Search for the cell housing the specified text and yield its (x, y) center coordinate. 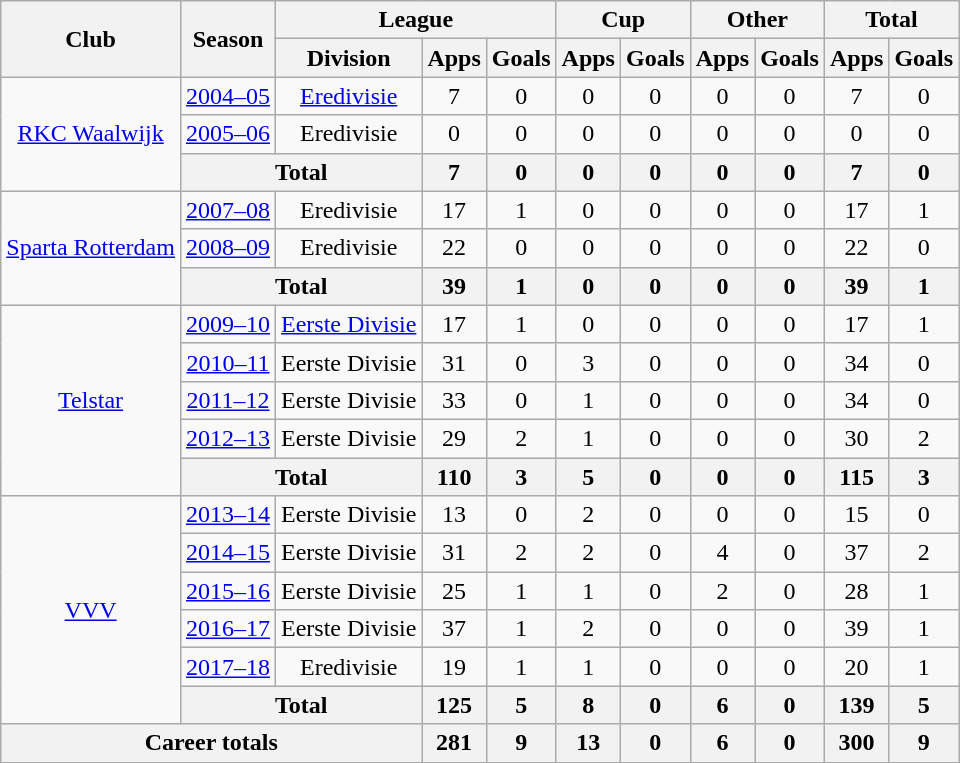
4 (722, 553)
15 (856, 515)
2012–13 (228, 438)
Division (349, 58)
Sparta Rotterdam (91, 248)
League (416, 20)
2015–16 (228, 591)
2010–11 (228, 362)
Career totals (212, 743)
Club (91, 39)
125 (454, 705)
2005–06 (228, 134)
2009–10 (228, 324)
Telstar (91, 400)
2011–12 (228, 400)
2004–05 (228, 96)
110 (454, 477)
8 (588, 705)
2008–09 (228, 248)
139 (856, 705)
Other (757, 20)
Cup (623, 20)
2017–18 (228, 667)
28 (856, 591)
VVV (91, 610)
RKC Waalwijk (91, 134)
281 (454, 743)
2007–08 (228, 210)
25 (454, 591)
20 (856, 667)
2014–15 (228, 553)
2016–17 (228, 629)
300 (856, 743)
30 (856, 438)
115 (856, 477)
19 (454, 667)
33 (454, 400)
Season (228, 39)
2013–14 (228, 515)
29 (454, 438)
